Identify which cell holds the provided text, then report its [X, Y] central coordinate. 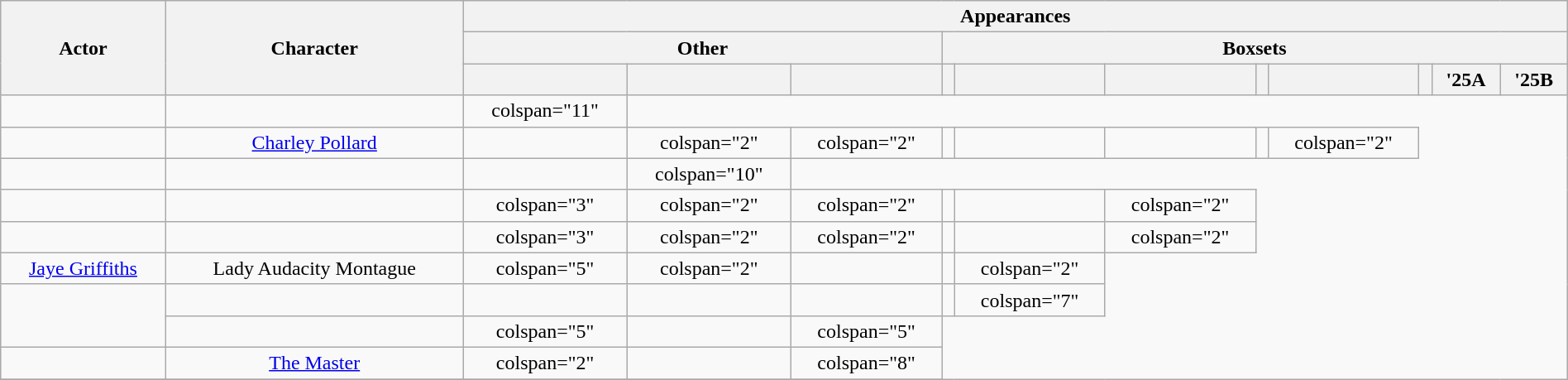
Character [314, 48]
colspan="8" [867, 363]
Lady Audacity Montague [314, 268]
colspan="11" [545, 111]
'25A [1465, 79]
'25B [1533, 79]
The Master [314, 363]
Charley Pollard [314, 142]
Actor [83, 48]
colspan="10" [710, 174]
Jaye Griffiths [83, 268]
colspan="7" [1030, 300]
Other [702, 48]
Appearances [1016, 17]
Boxsets [1255, 48]
